From the cell containing the given text, extract its center point as (X, Y) coordinate. 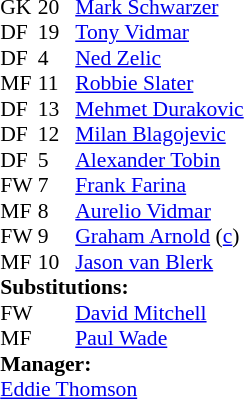
12 (57, 135)
7 (57, 185)
Frank Farina (159, 185)
Jason van Blerk (159, 262)
5 (57, 160)
10 (57, 262)
Aurelio Vidmar (159, 211)
9 (57, 237)
Mehmet Durakovic (159, 109)
David Mitchell (159, 313)
Ned Zelic (159, 58)
Graham Arnold (c) (159, 237)
8 (57, 211)
19 (57, 33)
4 (57, 58)
Milan Blagojevic (159, 135)
Tony Vidmar (159, 33)
Alexander Tobin (159, 160)
Manager: (122, 364)
Paul Wade (159, 339)
11 (57, 83)
Substitutions: (122, 287)
13 (57, 109)
Robbie Slater (159, 83)
